Identify which cell holds the provided text, then report its (X, Y) central coordinate. 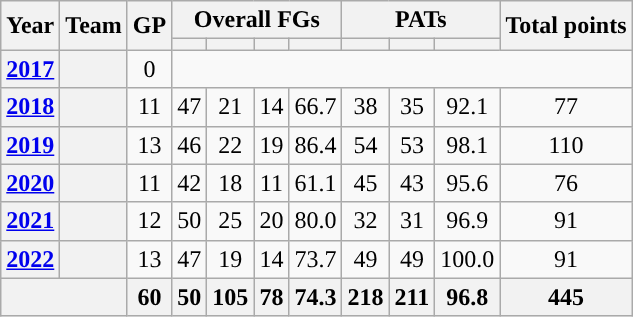
110 (566, 145)
73.7 (316, 259)
32 (366, 221)
100.0 (468, 259)
2018 (30, 107)
2020 (30, 183)
54 (366, 145)
Overall FGs (257, 20)
78 (272, 297)
18 (230, 183)
2022 (30, 259)
105 (230, 297)
2021 (30, 221)
218 (366, 297)
76 (566, 183)
31 (412, 221)
74.3 (316, 297)
GP (149, 26)
445 (566, 297)
21 (230, 107)
80.0 (316, 221)
0 (149, 69)
95.6 (468, 183)
98.1 (468, 145)
2017 (30, 69)
77 (566, 107)
Total points (566, 26)
35 (412, 107)
45 (366, 183)
53 (412, 145)
12 (149, 221)
Year (30, 26)
46 (190, 145)
2019 (30, 145)
38 (366, 107)
96.9 (468, 221)
96.8 (468, 297)
42 (190, 183)
66.7 (316, 107)
22 (230, 145)
25 (230, 221)
20 (272, 221)
92.1 (468, 107)
60 (149, 297)
PATs (421, 20)
Team (94, 26)
43 (412, 183)
211 (412, 297)
86.4 (316, 145)
61.1 (316, 183)
